Locate the cell with the specified text and output its [x, y] center coordinate. 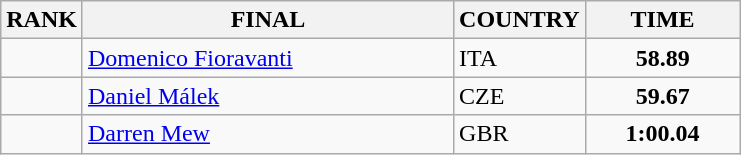
TIME [662, 20]
ITA [520, 58]
1:00.04 [662, 134]
COUNTRY [520, 20]
Darren Mew [268, 134]
CZE [520, 96]
GBR [520, 134]
RANK [42, 20]
Daniel Málek [268, 96]
59.67 [662, 96]
Domenico Fioravanti [268, 58]
58.89 [662, 58]
FINAL [268, 20]
